Output the (x, y) coordinate of the center of the cell containing the given text.  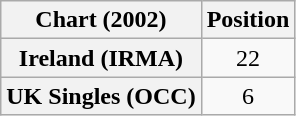
Ireland (IRMA) (101, 58)
22 (248, 58)
6 (248, 96)
UK Singles (OCC) (101, 96)
Position (248, 20)
Chart (2002) (101, 20)
